Return (X, Y) of the center of cell containing provided text 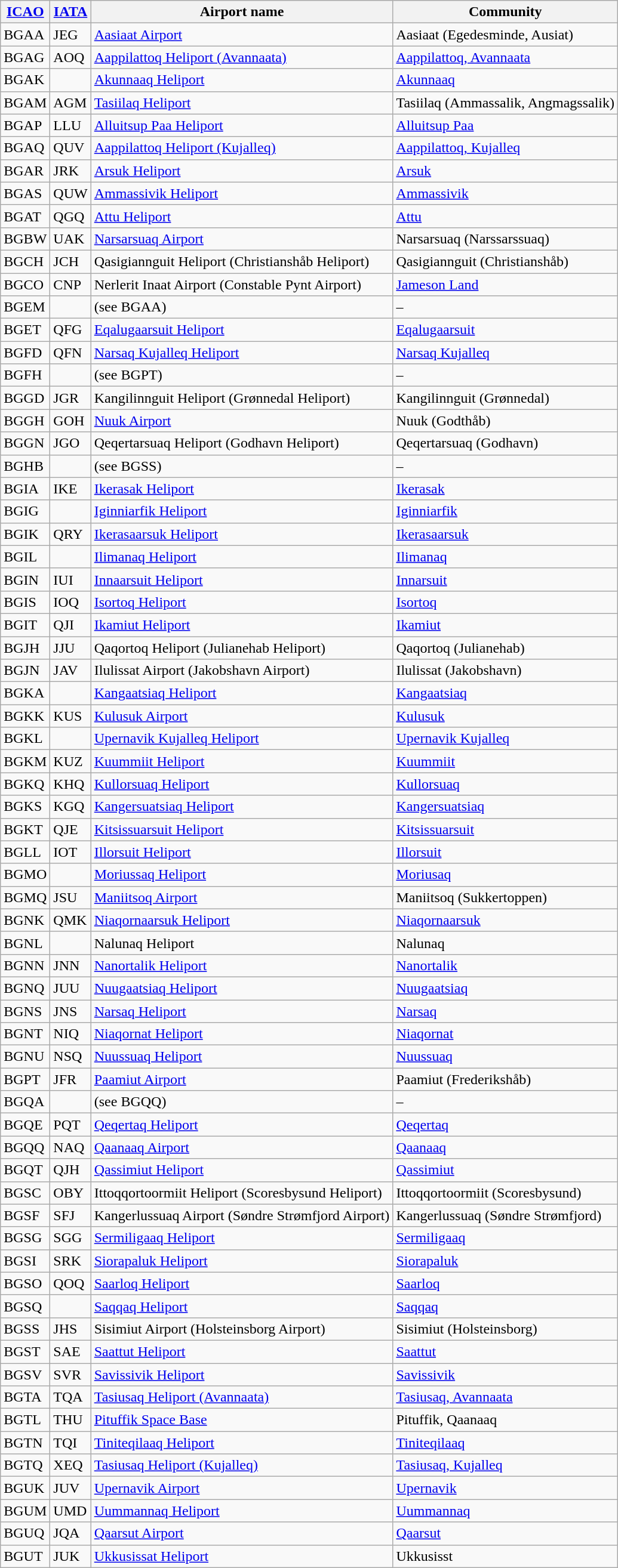
BGKL (25, 739)
BGKM (25, 761)
Nuussuaq Heliport (242, 1057)
QUV (70, 148)
Alluitsup Paa Heliport (242, 125)
Ukkusisst (505, 1556)
NAQ (70, 1147)
Tasiusaq, Avannaata (505, 1397)
Airport name (242, 12)
Sisimiut (Holsteinsborg) (505, 1329)
KHQ (70, 784)
(see BGPT) (242, 375)
Ammassivik (505, 193)
Ilimanaq Heliport (242, 557)
BGTQ (25, 1465)
Illorsuit (505, 852)
BGET (25, 330)
Kangilinnguit Heliport (Grønnedal Heliport) (242, 398)
Siorapaluk (505, 1261)
BGAG (25, 57)
Saattut Heliport (242, 1351)
Qasigiannguit Heliport (Christianshåb Heliport) (242, 261)
Ikerasak (505, 489)
Attu (505, 216)
Ittoqqortoormiit Heliport (Scoresbysund Heliport) (242, 1193)
JAV (70, 671)
BGCH (25, 261)
Niaqornat Heliport (242, 1034)
Savissivik (505, 1374)
Kullorsuaq Heliport (242, 784)
BGNK (25, 920)
BGJH (25, 647)
UAK (70, 239)
Eqalugaarsuit (505, 330)
BGNQ (25, 988)
BGQA (25, 1102)
IOT (70, 852)
BGSQ (25, 1306)
Uummannaq Heliport (242, 1511)
Kangilinnguit (Grønnedal) (505, 398)
Narsarsuaq Airport (242, 239)
SAE (70, 1351)
Aappilattoq, Kujalleq (505, 148)
JGR (70, 398)
TQI (70, 1443)
Iginniarfik (505, 511)
Aappilattoq Heliport (Avannaata) (242, 57)
Community (505, 12)
QRY (70, 534)
Kitsissuarsuit (505, 829)
Isortoq (505, 602)
Maniitsoq (Sukkertoppen) (505, 897)
Nalunaq (505, 943)
JUV (70, 1488)
KGQ (70, 807)
QUW (70, 193)
Tasiusaq Heliport (Kujalleq) (242, 1465)
Qassimiut (505, 1170)
IUI (70, 579)
NSQ (70, 1057)
Qaqortoq (Julianehab) (505, 647)
Saarloq Heliport (242, 1283)
JQA (70, 1533)
JHS (70, 1329)
BGAM (25, 103)
Kulusuk (505, 716)
Eqalugaarsuit Heliport (242, 330)
Tiniteqilaaq (505, 1443)
KUZ (70, 761)
BGLL (25, 852)
SFJ (70, 1215)
Pituffik, Qaanaaq (505, 1420)
QJE (70, 829)
Arsuk (505, 171)
Qaarsut Airport (242, 1533)
JUU (70, 988)
BGQE (25, 1125)
TQA (70, 1397)
BGTA (25, 1397)
IKE (70, 489)
BGNL (25, 943)
Aasiaat (Egedesminde, Ausiat) (505, 35)
Sermiligaaq Heliport (242, 1238)
Ukkusissat Heliport (242, 1556)
Upernavik Kujalleq (505, 739)
Sermiligaaq (505, 1238)
Nuuk Airport (242, 421)
Paamiut (Frederikshåb) (505, 1079)
Kuummiit Heliport (242, 761)
QJI (70, 625)
BGNU (25, 1057)
Qeqertarsuaq (Godhavn) (505, 443)
BGNS (25, 1011)
Qaanaaq (505, 1147)
JEG (70, 35)
BGPT (25, 1079)
Kangaatsiaq (505, 693)
Niaqornaarsuk (505, 920)
Qeqertaq (505, 1125)
(see BGSS) (242, 466)
Kuummiit (505, 761)
Nuuk (Godthåb) (505, 421)
NIQ (70, 1034)
Qaanaaq Airport (242, 1147)
Ikerasaarsuk (505, 534)
AGM (70, 103)
Niaqornat (505, 1034)
Ikerasak Heliport (242, 489)
Aappilattoq, Avannaata (505, 57)
Tasiilaq Heliport (242, 103)
BGJN (25, 671)
Kangerlussuaq Airport (Søndre Strømfjord Airport) (242, 1215)
Innarsuit (505, 579)
Upernavik Airport (242, 1488)
Akunnaaq Heliport (242, 80)
Kangersuatsiaq (505, 807)
Kullorsuaq (505, 784)
Nanortalik Heliport (242, 965)
JNS (70, 1011)
BGUT (25, 1556)
JNN (70, 965)
Moriussaq Heliport (242, 875)
Paamiut Airport (242, 1079)
Niaqornaarsuk Heliport (242, 920)
Aasiaat Airport (242, 35)
Qeqertaq Heliport (242, 1125)
JUK (70, 1556)
BGAT (25, 216)
THU (70, 1420)
Arsuk Heliport (242, 171)
JCH (70, 261)
BGTN (25, 1443)
SRK (70, 1261)
BGSC (25, 1193)
BGSS (25, 1329)
BGAQ (25, 148)
BGSO (25, 1283)
Illorsuit Heliport (242, 852)
BGKA (25, 693)
Narsaq Kujalleq Heliport (242, 353)
BGSI (25, 1261)
BGNT (25, 1034)
Sisimiut Airport (Holsteinsborg Airport) (242, 1329)
BGKQ (25, 784)
BGTL (25, 1420)
Nuugaatsiaq Heliport (242, 988)
BGSF (25, 1215)
BGAK (25, 80)
Iginniarfik Heliport (242, 511)
JGO (70, 443)
QJH (70, 1170)
BGIG (25, 511)
GOH (70, 421)
Pituffik Space Base (242, 1420)
IOQ (70, 602)
Aappilattoq Heliport (Kujalleq) (242, 148)
BGMO (25, 875)
Qaarsut (505, 1533)
Ikamiut (505, 625)
SGG (70, 1238)
BGFH (25, 375)
CNP (70, 285)
Innaarsuit Heliport (242, 579)
Ikamiut Heliport (242, 625)
Saarloq (505, 1283)
Narsarsuaq (Narssarssuaq) (505, 239)
BGGD (25, 398)
Tiniteqilaaq Heliport (242, 1443)
Tasiusaq Heliport (Avannaata) (242, 1397)
Nanortalik (505, 965)
Kangaatsiaq Heliport (242, 693)
Ilulissat Airport (Jakobshavn Airport) (242, 671)
UMD (70, 1511)
QMK (70, 920)
Saattut (505, 1351)
XEQ (70, 1465)
Ittoqqortoormiit (Scoresbysund) (505, 1193)
Ammassivik Heliport (242, 193)
QOQ (70, 1283)
Moriusaq (505, 875)
Ilimanaq (505, 557)
QGQ (70, 216)
BGAA (25, 35)
Savissivik Heliport (242, 1374)
Tasiilaq (Ammassalik, Angmagssalik) (505, 103)
JRK (70, 171)
BGCO (25, 285)
Jameson Land (505, 285)
Qeqertarsuaq Heliport (Godhavn Heliport) (242, 443)
ICAO (25, 12)
KUS (70, 716)
BGKS (25, 807)
Ikerasaarsuk Heliport (242, 534)
Tasiusaq, Kujalleq (505, 1465)
Saqqaq Heliport (242, 1306)
Narsaq Kujalleq (505, 353)
LLU (70, 125)
Nerlerit Inaat Airport (Constable Pynt Airport) (242, 285)
BGBW (25, 239)
BGSG (25, 1238)
BGAS (25, 193)
BGGH (25, 421)
Nalunaq Heliport (242, 943)
JSU (70, 897)
BGHB (25, 466)
OBY (70, 1193)
BGKK (25, 716)
Upernavik Kujalleq Heliport (242, 739)
Attu Heliport (242, 216)
BGUQ (25, 1533)
BGQQ (25, 1147)
BGST (25, 1351)
BGIA (25, 489)
Alluitsup Paa (505, 125)
Uummannaq (505, 1511)
Nuussuaq (505, 1057)
Kitsissuarsuit Heliport (242, 829)
BGKT (25, 829)
BGMQ (25, 897)
Upernavik (505, 1488)
BGAR (25, 171)
Akunnaaq (505, 80)
BGFD (25, 353)
BGIK (25, 534)
SVR (70, 1374)
IATA (70, 12)
Saqqaq (505, 1306)
Isortoq Heliport (242, 602)
JJU (70, 647)
PQT (70, 1125)
(see BGAA) (242, 307)
BGSV (25, 1374)
QFN (70, 353)
Narsaq (505, 1011)
BGQT (25, 1170)
Ilulissat (Jakobshavn) (505, 671)
BGAP (25, 125)
BGUM (25, 1511)
Narsaq Heliport (242, 1011)
Qasigiannguit (Christianshåb) (505, 261)
BGGN (25, 443)
Qaqortoq Heliport (Julianehab Heliport) (242, 647)
Maniitsoq Airport (242, 897)
BGIT (25, 625)
JFR (70, 1079)
BGNN (25, 965)
Kulusuk Airport (242, 716)
BGIN (25, 579)
QFG (70, 330)
BGUK (25, 1488)
Qassimiut Heliport (242, 1170)
(see BGQQ) (242, 1102)
BGIS (25, 602)
Kangerlussuaq (Søndre Strømfjord) (505, 1215)
BGEM (25, 307)
Kangersuatsiaq Heliport (242, 807)
BGIL (25, 557)
AOQ (70, 57)
Nuugaatsiaq (505, 988)
Siorapaluk Heliport (242, 1261)
